For the text-containing cell, return its midpoint in [x, y] coordinate format. 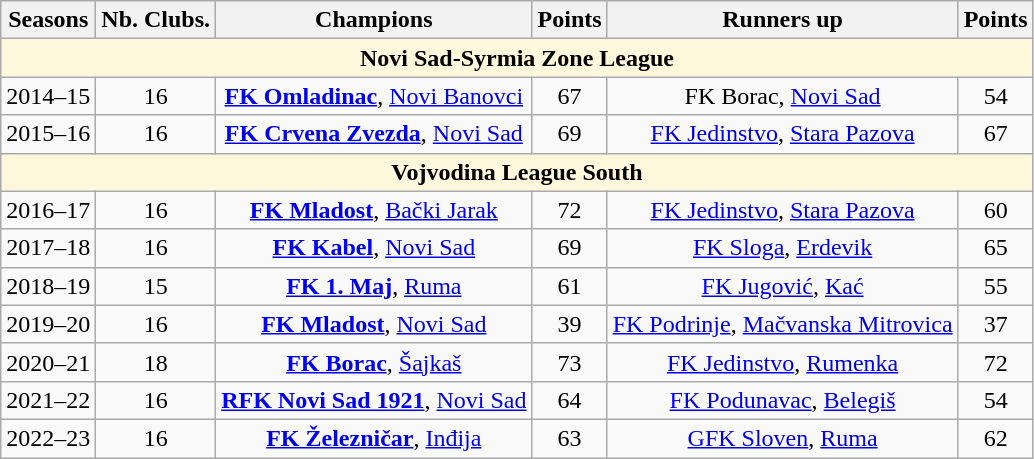
18 [156, 362]
39 [570, 324]
2019–20 [48, 324]
2022–23 [48, 438]
FK Mladost, Bački Jarak [374, 210]
Seasons [48, 20]
FK 1. Maj, Ruma [374, 286]
60 [996, 210]
FK Borac, Šajkaš [374, 362]
61 [570, 286]
FK Crvena Zvezda, Novi Sad [374, 134]
55 [996, 286]
FK Železničar, Inđija [374, 438]
65 [996, 248]
Nb. Clubs. [156, 20]
FK Jugović, Kać [782, 286]
2015–16 [48, 134]
Vojvodina League South [517, 172]
FK Omladinac, Novi Banovci [374, 96]
73 [570, 362]
FK Podrinje, Mačvanska Mitrovica [782, 324]
63 [570, 438]
37 [996, 324]
Champions [374, 20]
GFK Sloven, Ruma [782, 438]
15 [156, 286]
2020–21 [48, 362]
FK Sloga, Erdevik [782, 248]
Runners up [782, 20]
62 [996, 438]
FK Podunavac, Belegiš [782, 400]
FK Borac, Novi Sad [782, 96]
FK Mladost, Novi Sad [374, 324]
2016–17 [48, 210]
FK Jedinstvo, Rumenka [782, 362]
2021–22 [48, 400]
2014–15 [48, 96]
64 [570, 400]
2018–19 [48, 286]
FK Kabel, Novi Sad [374, 248]
Novi Sad-Syrmia Zone League [517, 58]
2017–18 [48, 248]
RFK Novi Sad 1921, Novi Sad [374, 400]
